Find where the given text appears and provide that cell's center as (X, Y) coordinate. 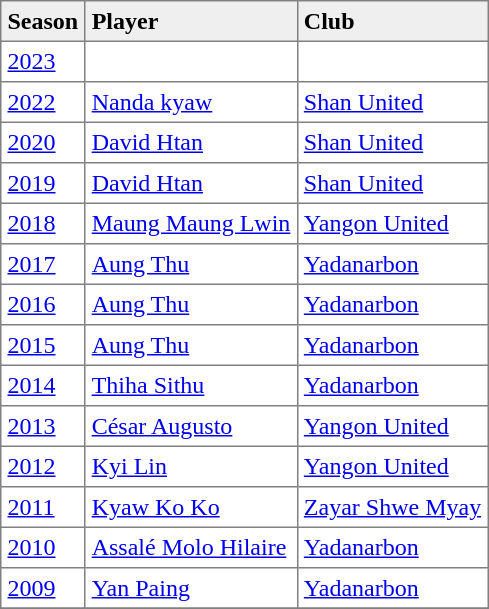
Season (43, 21)
2020 (43, 142)
2009 (43, 588)
2013 (43, 426)
Zayar Shwe Myay (392, 507)
César Augusto (191, 426)
Assalé Molo Hilaire (191, 547)
Player (191, 21)
2011 (43, 507)
2022 (43, 102)
Club (392, 21)
Thiha Sithu (191, 385)
Kyaw Ko Ko (191, 507)
2016 (43, 304)
2015 (43, 345)
2018 (43, 223)
2019 (43, 183)
Yan Paing (191, 588)
Maung Maung Lwin (191, 223)
Nanda kyaw (191, 102)
2014 (43, 385)
2010 (43, 547)
2023 (43, 61)
2012 (43, 466)
2017 (43, 264)
Kyi Lin (191, 466)
